From the cell containing the given text, extract its center point as [X, Y] coordinate. 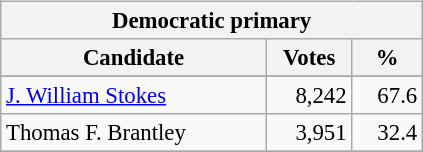
67.6 [388, 96]
Votes [309, 58]
Thomas F. Brantley [134, 133]
3,951 [309, 133]
8,242 [309, 96]
% [388, 58]
Democratic primary [212, 21]
Candidate [134, 58]
J. William Stokes [134, 96]
32.4 [388, 133]
